Return the (x, y) coordinate for the center point of the cell that contains the specified text.  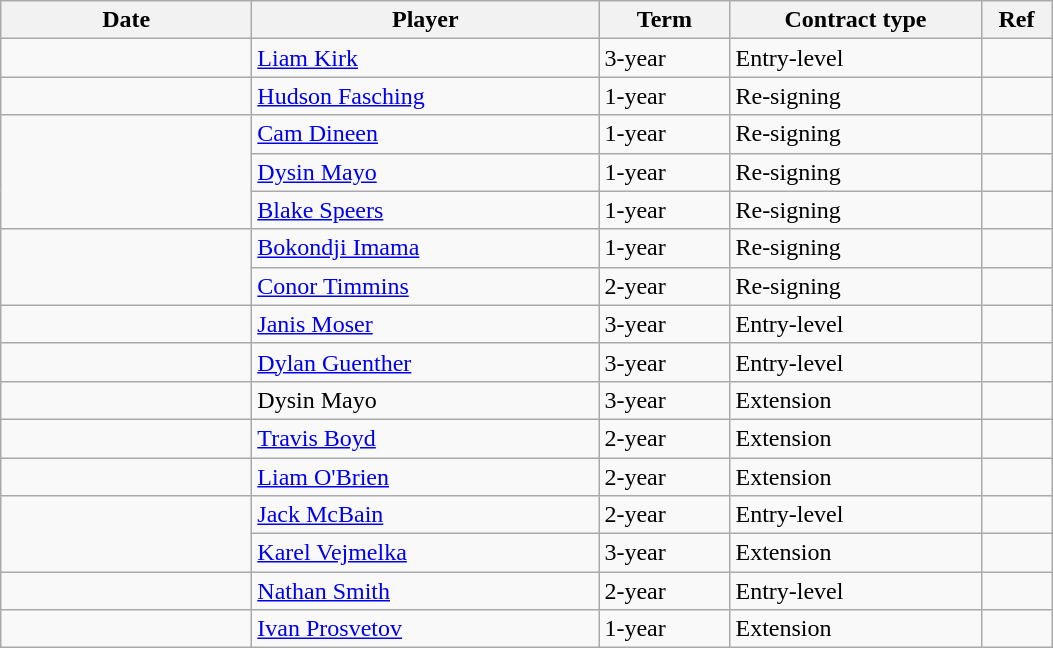
Term (664, 20)
Karel Vejmelka (426, 553)
Conor Timmins (426, 286)
Player (426, 20)
Nathan Smith (426, 591)
Hudson Fasching (426, 96)
Janis Moser (426, 324)
Ref (1016, 20)
Date (126, 20)
Ivan Prosvetov (426, 629)
Liam O'Brien (426, 477)
Liam Kirk (426, 58)
Dylan Guenther (426, 362)
Cam Dineen (426, 134)
Jack McBain (426, 515)
Contract type (856, 20)
Blake Speers (426, 210)
Travis Boyd (426, 438)
Bokondji Imama (426, 248)
